Output the [x, y] coordinate of the center of the cell containing the given text.  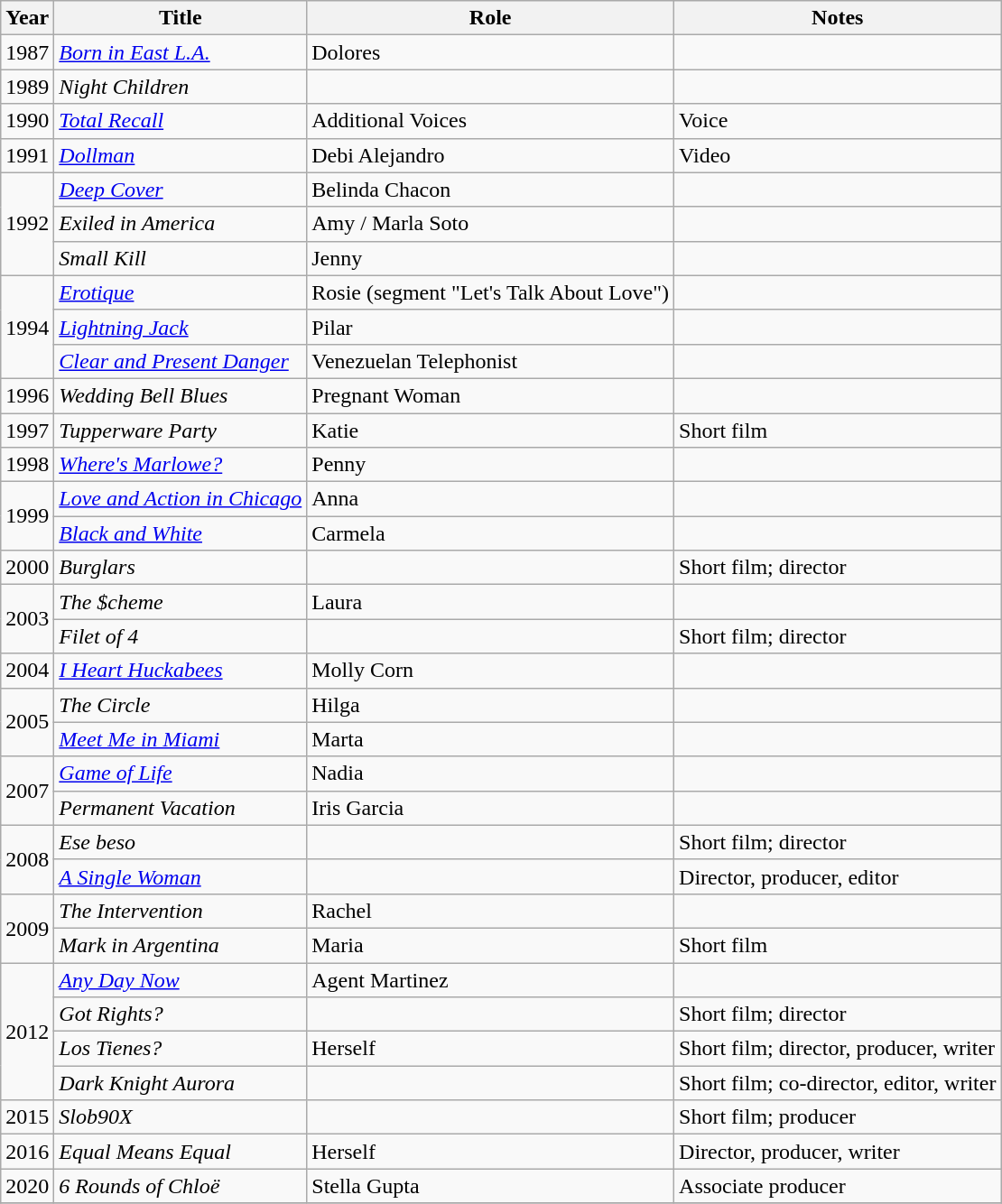
Belinda Chacon [491, 190]
Penny [491, 465]
Burglars [181, 568]
Voice [838, 121]
I Heart Huckabees [181, 671]
Erotique [181, 292]
Katie [491, 431]
Game of Life [181, 773]
Permanent Vacation [181, 808]
Meet Me in Miami [181, 739]
Pilar [491, 327]
Agent Martinez [491, 979]
Ese beso [181, 842]
Director, producer, editor [838, 876]
The Circle [181, 705]
1990 [27, 121]
Dolores [491, 52]
1991 [27, 155]
Wedding Bell Blues [181, 395]
Nadia [491, 773]
Debi Alejandro [491, 155]
Love and Action in Chicago [181, 499]
Rosie (segment "Let's Talk About Love") [491, 292]
2004 [27, 671]
1999 [27, 516]
Black and White [181, 533]
Year [27, 18]
Title [181, 18]
Short film; co-director, editor, writer [838, 1083]
Anna [491, 499]
2016 [27, 1152]
2020 [27, 1186]
Total Recall [181, 121]
Stella Gupta [491, 1186]
1996 [27, 395]
Molly Corn [491, 671]
Any Day Now [181, 979]
Exiled in America [181, 224]
Los Tienes? [181, 1049]
1987 [27, 52]
Additional Voices [491, 121]
Tupperware Party [181, 431]
2007 [27, 791]
Slob90X [181, 1117]
Notes [838, 18]
1994 [27, 327]
Lightning Jack [181, 327]
Associate producer [838, 1186]
2003 [27, 619]
1989 [27, 87]
Small Kill [181, 258]
Venezuelan Telephonist [491, 361]
1998 [27, 465]
Dark Knight Aurora [181, 1083]
2008 [27, 859]
Amy / Marla Soto [491, 224]
A Single Woman [181, 876]
The Intervention [181, 911]
Deep Cover [181, 190]
2000 [27, 568]
Short film; producer [838, 1117]
Carmela [491, 533]
Video [838, 155]
2009 [27, 928]
Hilga [491, 705]
1992 [27, 224]
Mark in Argentina [181, 945]
Maria [491, 945]
Filet of 4 [181, 636]
Got Rights? [181, 1014]
1997 [27, 431]
6 Rounds of Chloë [181, 1186]
Jenny [491, 258]
Night Children [181, 87]
Role [491, 18]
2005 [27, 722]
Equal Means Equal [181, 1152]
Short film; director, producer, writer [838, 1049]
Clear and Present Danger [181, 361]
The $cheme [181, 602]
Iris Garcia [491, 808]
Marta [491, 739]
2012 [27, 1031]
Dollman [181, 155]
Director, producer, writer [838, 1152]
Where's Marlowe? [181, 465]
Born in East L.A. [181, 52]
Laura [491, 602]
Rachel [491, 911]
2015 [27, 1117]
Pregnant Woman [491, 395]
